For the text-containing cell, return its midpoint in (x, y) coordinate format. 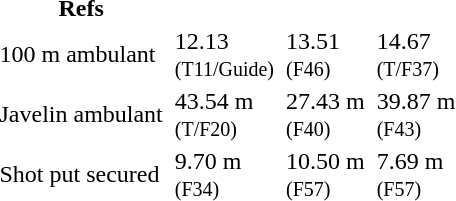
13.51 (F46) (325, 54)
12.13 (T11/Guide) (224, 54)
43.54 m (T/F20) (224, 114)
27.43 m (F40) (325, 114)
